Identify which cell holds the provided text, then report its [x, y] central coordinate. 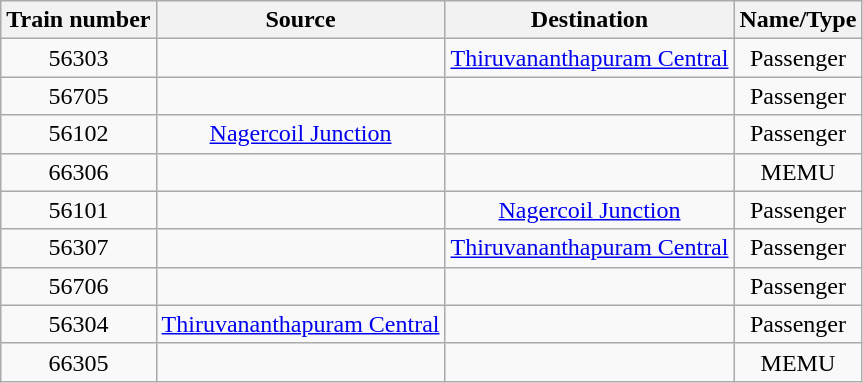
56705 [78, 96]
66305 [78, 362]
Source [300, 20]
Train number [78, 20]
66306 [78, 172]
Name/Type [798, 20]
56101 [78, 210]
56102 [78, 134]
56706 [78, 286]
56303 [78, 58]
56304 [78, 324]
Destination [590, 20]
56307 [78, 248]
